Output the (x, y) coordinate of the center of the cell containing the given text.  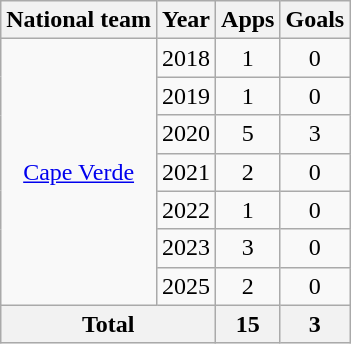
2022 (186, 210)
National team (79, 20)
Year (186, 20)
2023 (186, 248)
Total (108, 324)
Goals (315, 20)
2025 (186, 286)
2019 (186, 96)
Apps (248, 20)
2018 (186, 58)
2020 (186, 134)
5 (248, 134)
15 (248, 324)
2021 (186, 172)
Cape Verde (79, 172)
